Extract the [x, y] coordinate from the center of the cell holding the provided text.  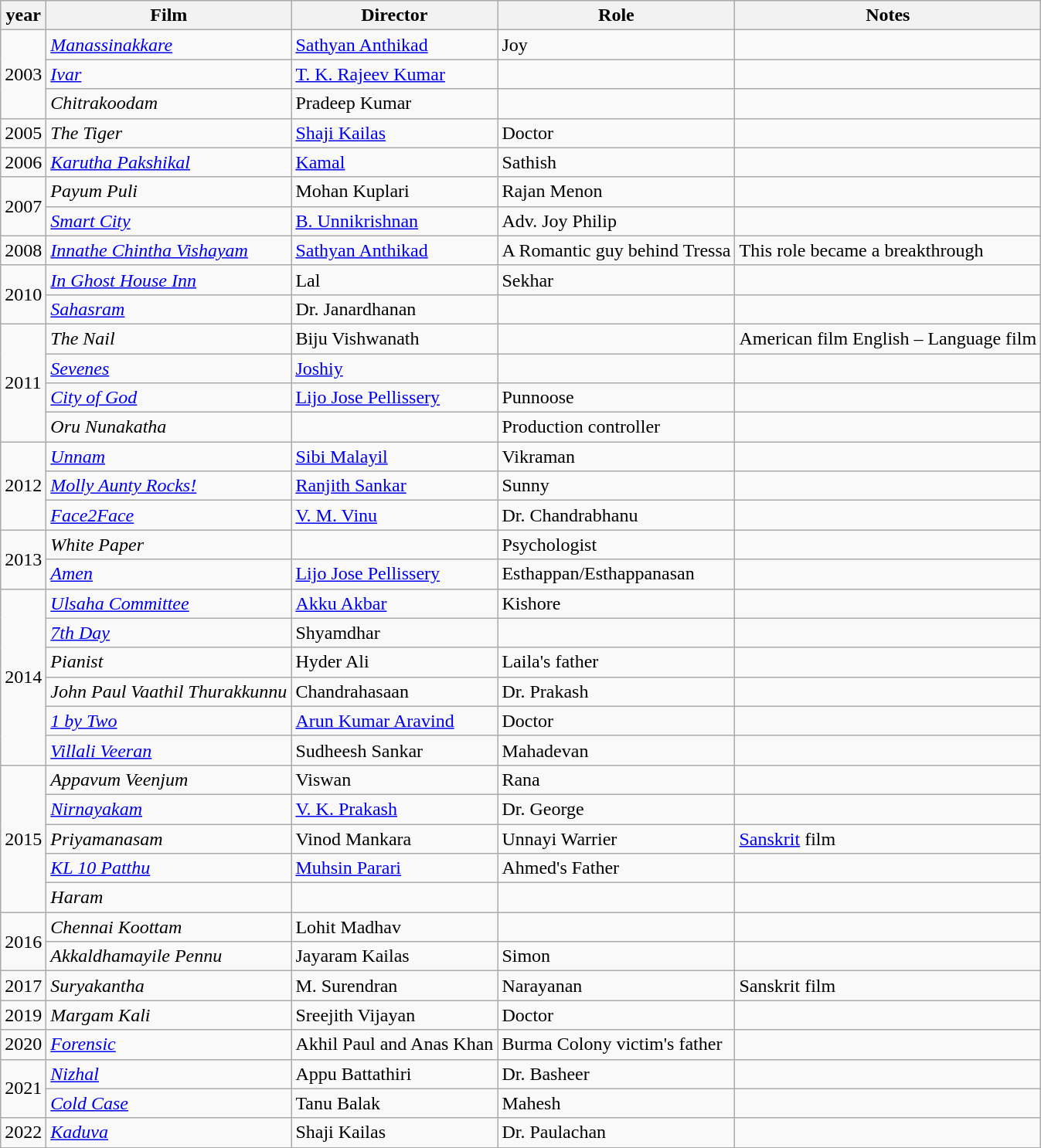
Mahesh [617, 1103]
V. M. Vinu [394, 515]
2013 [23, 559]
Dr. George [617, 809]
year [23, 15]
2020 [23, 1044]
Dr. Basheer [617, 1074]
Vinod Mankara [394, 838]
Sahasram [168, 309]
Adv. Joy Philip [617, 221]
White Paper [168, 545]
2005 [23, 133]
Lohit Madhav [394, 927]
1 by Two [168, 721]
Sathish [617, 162]
2010 [23, 294]
City of God [168, 398]
Vikraman [617, 457]
2003 [23, 74]
Unnam [168, 457]
Akku Akbar [394, 603]
Esthappan/Esthappanasan [617, 574]
Joy [617, 45]
Jayaram Kailas [394, 956]
2012 [23, 486]
Kamal [394, 162]
American film English – Language film [888, 338]
2014 [23, 677]
KL 10 Patthu [168, 868]
Simon [617, 956]
Chennai Koottam [168, 927]
Innathe Chintha Vishayam [168, 250]
Biju Vishwanath [394, 338]
Burma Colony victim's father [617, 1044]
Muhsin Parari [394, 868]
Sreejith Vijayan [394, 1015]
Ahmed's Father [617, 868]
Hyder Ali [394, 662]
B. Unnikrishnan [394, 221]
Film [168, 15]
Unnayi Warrier [617, 838]
Dr. Chandrabhanu [617, 515]
Tanu Balak [394, 1103]
2022 [23, 1133]
John Paul Vaathil Thurakkunnu [168, 691]
Ivar [168, 74]
Payum Puli [168, 192]
2011 [23, 382]
Manassinakkare [168, 45]
Akkaldhamayile Pennu [168, 956]
Haram [168, 898]
Villali Veeran [168, 750]
Face2Face [168, 515]
Oru Nunakatha [168, 427]
Forensic [168, 1044]
Rajan Menon [617, 192]
Sevenes [168, 369]
Production controller [617, 427]
Laila's father [617, 662]
Psychologist [617, 545]
M. Surendran [394, 986]
Ranjith Sankar [394, 486]
Molly Aunty Rocks! [168, 486]
Suryakantha [168, 986]
T. K. Rajeev Kumar [394, 74]
Sibi Malayil [394, 457]
Viswan [394, 779]
V. K. Prakash [394, 809]
Mahadevan [617, 750]
Lal [394, 280]
Narayanan [617, 986]
2006 [23, 162]
Appavum Veenjum [168, 779]
Rana [617, 779]
Joshiy [394, 369]
Kaduva [168, 1133]
Punnoose [617, 398]
Pianist [168, 662]
Pradeep Kumar [394, 104]
In Ghost House Inn [168, 280]
This role became a breakthrough [888, 250]
Sekhar [617, 280]
Mohan Kuplari [394, 192]
Arun Kumar Aravind [394, 721]
2019 [23, 1015]
Amen [168, 574]
The Nail [168, 338]
Director [394, 15]
Shyamdhar [394, 633]
Dr. Paulachan [617, 1133]
The Tiger [168, 133]
Dr. Janardhanan [394, 309]
Appu Battathiri [394, 1074]
Nirnayakam [168, 809]
Sunny [617, 486]
Kishore [617, 603]
2017 [23, 986]
Margam Kali [168, 1015]
2021 [23, 1089]
A Romantic guy behind Tressa [617, 250]
2015 [23, 838]
Sudheesh Sankar [394, 750]
Chitrakoodam [168, 104]
Karutha Pakshikal [168, 162]
Ulsaha Committee [168, 603]
Chandrahasaan [394, 691]
2007 [23, 206]
Notes [888, 15]
Nizhal [168, 1074]
Priyamanasam [168, 838]
Dr. Prakash [617, 691]
Role [617, 15]
Cold Case [168, 1103]
2016 [23, 942]
2008 [23, 250]
Akhil Paul and Anas Khan [394, 1044]
Smart City [168, 221]
7th Day [168, 633]
